Detect which cell encompasses the target text, then output its (x, y) center coordinate. 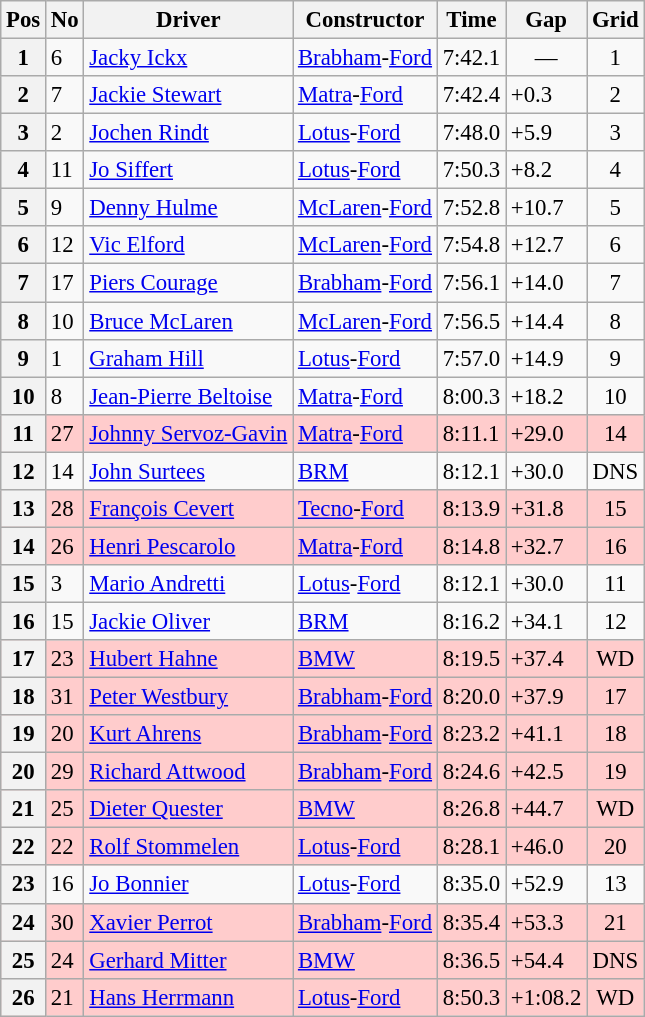
8:36.5 (471, 960)
Hans Herrmann (188, 997)
8:19.5 (471, 659)
+1:08.2 (546, 997)
Henri Pescarolo (188, 546)
+5.9 (546, 133)
Johnny Servoz-Gavin (188, 433)
+10.7 (546, 208)
+14.4 (546, 321)
+18.2 (546, 396)
+42.5 (546, 772)
+44.7 (546, 809)
7:57.0 (471, 358)
+12.7 (546, 245)
8:35.0 (471, 885)
+8.2 (546, 170)
8:50.3 (471, 997)
Jacky Ickx (188, 58)
Vic Elford (188, 245)
François Cevert (188, 509)
+32.7 (546, 546)
8:00.3 (471, 396)
Piers Courage (188, 283)
Xavier Perrot (188, 922)
28 (65, 509)
Jo Bonnier (188, 885)
+34.1 (546, 621)
+52.9 (546, 885)
John Surtees (188, 471)
Jackie Oliver (188, 621)
Richard Attwood (188, 772)
Gerhard Mitter (188, 960)
29 (65, 772)
+0.3 (546, 95)
Pos (24, 20)
+37.4 (546, 659)
7:42.1 (471, 58)
No (65, 20)
8:20.0 (471, 697)
7:48.0 (471, 133)
Constructor (366, 20)
— (546, 58)
+53.3 (546, 922)
+54.4 (546, 960)
7:56.5 (471, 321)
7:54.8 (471, 245)
8:35.4 (471, 922)
8:11.1 (471, 433)
+14.9 (546, 358)
+46.0 (546, 847)
8:24.6 (471, 772)
+31.8 (546, 509)
Gap (546, 20)
Jo Siffert (188, 170)
Dieter Quester (188, 809)
8:28.1 (471, 847)
8:14.8 (471, 546)
Peter Westbury (188, 697)
8:23.2 (471, 734)
+41.1 (546, 734)
Grid (616, 20)
Hubert Hahne (188, 659)
+29.0 (546, 433)
Jochen Rindt (188, 133)
Tecno-Ford (366, 509)
Denny Hulme (188, 208)
8:16.2 (471, 621)
30 (65, 922)
Rolf Stommelen (188, 847)
Graham Hill (188, 358)
Jean-Pierre Beltoise (188, 396)
+37.9 (546, 697)
8:13.9 (471, 509)
Time (471, 20)
7:42.4 (471, 95)
27 (65, 433)
8:26.8 (471, 809)
31 (65, 697)
Jackie Stewart (188, 95)
Bruce McLaren (188, 321)
Mario Andretti (188, 584)
7:56.1 (471, 283)
+14.0 (546, 283)
7:52.8 (471, 208)
Driver (188, 20)
Kurt Ahrens (188, 734)
7:50.3 (471, 170)
